Determine the [X, Y] coordinate at the center of the cell enclosing the given text.  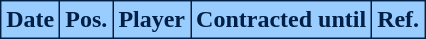
Contracted until [282, 20]
Pos. [86, 20]
Date [30, 20]
Ref. [398, 20]
Player [152, 20]
